Scan for the cell matching the given text and deliver its (X, Y) coordinate at center. 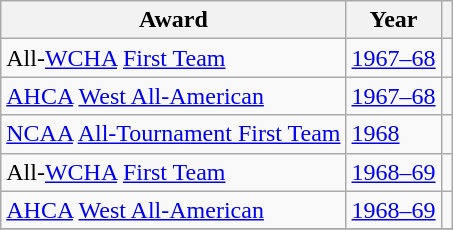
NCAA All-Tournament First Team (174, 134)
Award (174, 20)
1968 (394, 134)
Year (394, 20)
